Determine the (X, Y) coordinate at the center of the cell enclosing the given text.  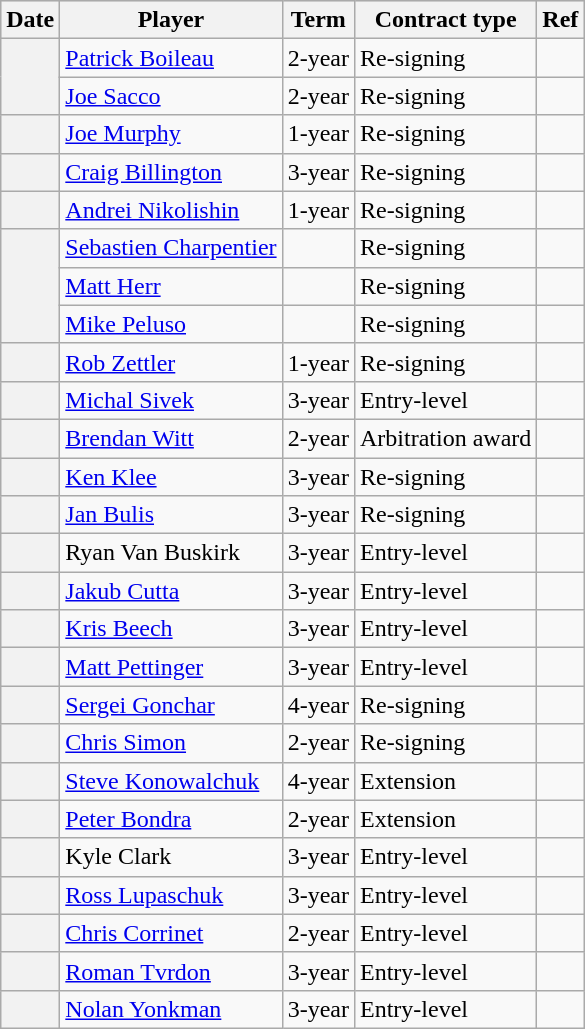
Chris Simon (171, 743)
Patrick Boileau (171, 58)
Andrei Nikolishin (171, 210)
Arbitration award (445, 438)
Sergei Gonchar (171, 705)
Term (318, 20)
Nolan Yonkman (171, 1009)
Craig Billington (171, 172)
Ken Klee (171, 477)
Rob Zettler (171, 362)
Ryan Van Buskirk (171, 553)
Matt Pettinger (171, 667)
Kyle Clark (171, 857)
Ref (560, 20)
Steve Konowalchuk (171, 781)
Peter Bondra (171, 819)
Michal Sivek (171, 400)
Kris Beech (171, 629)
Roman Tvrdon (171, 971)
Mike Peluso (171, 324)
Ross Lupaschuk (171, 895)
Brendan Witt (171, 438)
Jan Bulis (171, 515)
Player (171, 20)
Chris Corrinet (171, 933)
Sebastien Charpentier (171, 248)
Contract type (445, 20)
Date (30, 20)
Joe Sacco (171, 96)
Jakub Cutta (171, 591)
Joe Murphy (171, 134)
Matt Herr (171, 286)
